Scan for the cell matching the given text and deliver its [x, y] coordinate at center. 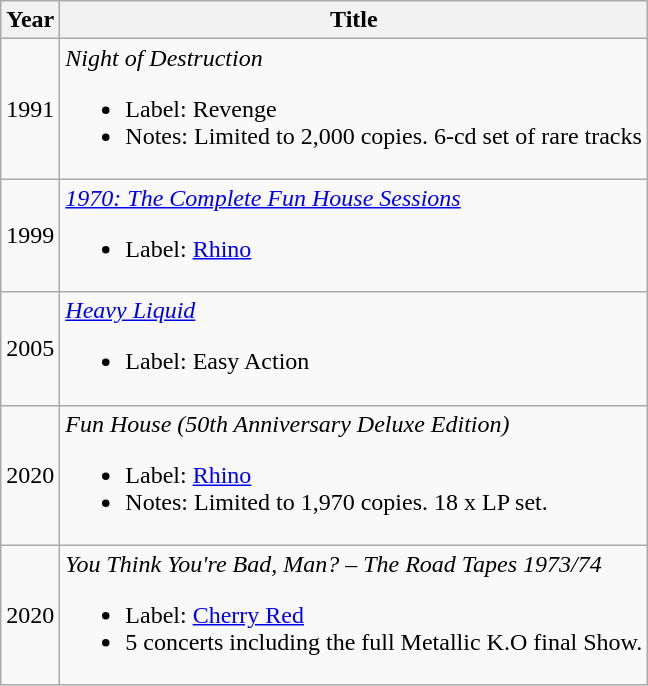
Heavy LiquidLabel: Easy Action [354, 348]
Fun House (50th Anniversary Deluxe Edition)Label: RhinoNotes: Limited to 1,970 copies. 18 x LP set. [354, 475]
2005 [30, 348]
Year [30, 20]
Night of DestructionLabel: RevengeNotes: Limited to 2,000 copies. 6-cd set of rare tracks [354, 109]
Title [354, 20]
1970: The Complete Fun House SessionsLabel: Rhino [354, 236]
1999 [30, 236]
You Think You're Bad, Man? – The Road Tapes 1973/74Label: Cherry Red5 concerts including the full Metallic K.O final Show. [354, 615]
1991 [30, 109]
